Capture the cell that displays the provided text and extract its (x, y) central coordinate. 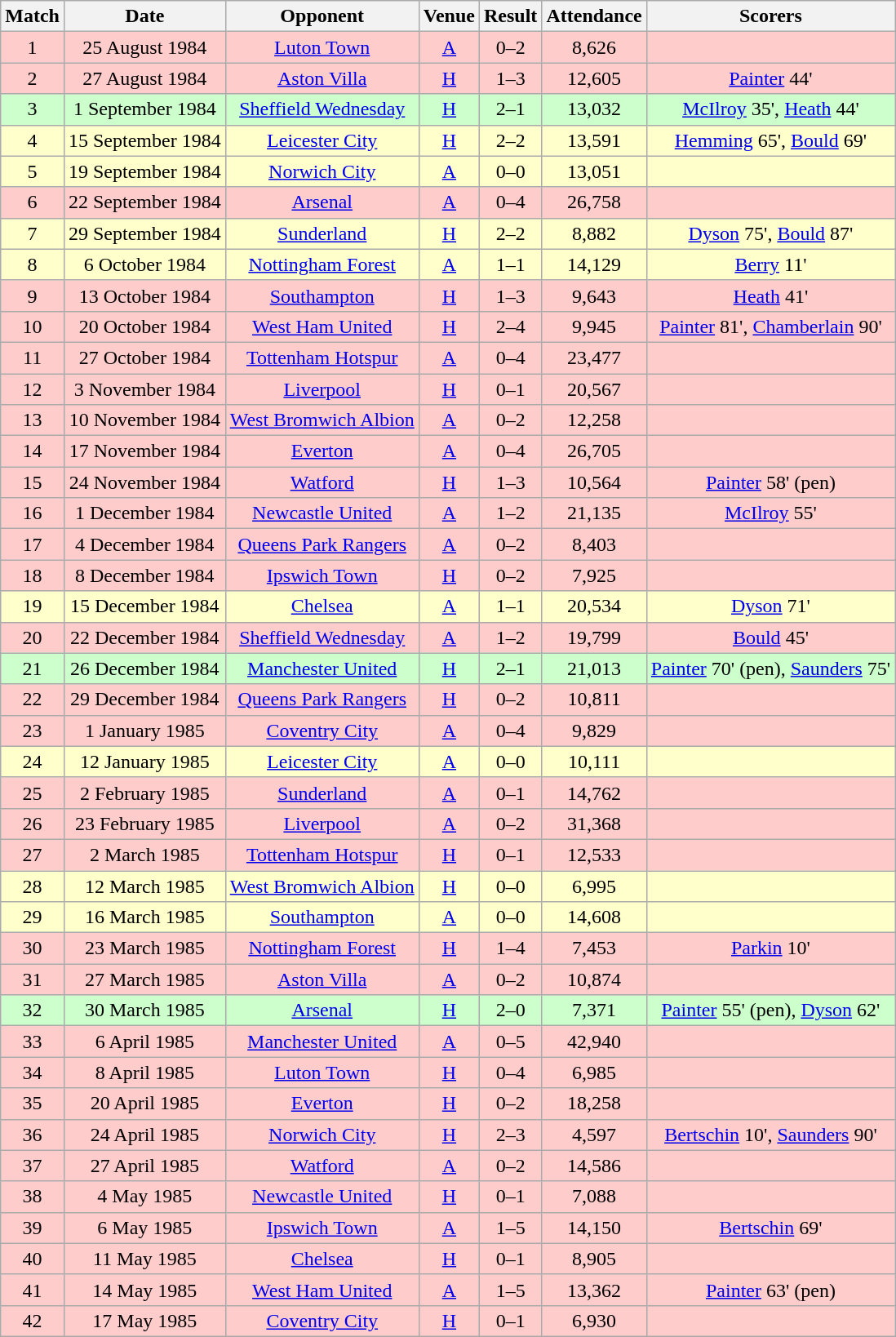
29 September 1984 (144, 233)
22 December 1984 (144, 637)
4,597 (594, 1135)
Parkin 10' (770, 948)
13,051 (594, 171)
Attendance (594, 16)
38 (33, 1197)
20 (33, 637)
27 August 1984 (144, 78)
Painter 58' (pen) (770, 482)
29 (33, 917)
6,930 (594, 1321)
26 December 1984 (144, 668)
10,111 (594, 762)
8 (33, 264)
6 April 1985 (144, 1042)
3 November 1984 (144, 389)
15 September 1984 (144, 140)
12 (33, 389)
7,453 (594, 948)
17 (33, 544)
10 (33, 326)
20,567 (594, 389)
6 May 1985 (144, 1228)
1 January 1985 (144, 731)
2 February 1985 (144, 793)
6,995 (594, 886)
27 March 1985 (144, 979)
10,564 (594, 482)
Bertschin 10', Saunders 90' (770, 1135)
15 (33, 482)
36 (33, 1135)
11 (33, 358)
27 October 1984 (144, 358)
14,608 (594, 917)
2 (33, 78)
2–0 (510, 1011)
8,626 (594, 47)
Match (33, 16)
Scorers (770, 16)
Dyson 71' (770, 606)
19 September 1984 (144, 171)
Hemming 65', Bould 69' (770, 140)
12,533 (594, 855)
16 (33, 513)
42 (33, 1321)
8 December 1984 (144, 575)
35 (33, 1104)
2 March 1985 (144, 855)
29 December 1984 (144, 700)
22 (33, 700)
13,591 (594, 140)
12 March 1985 (144, 886)
30 March 1985 (144, 1011)
40 (33, 1259)
12,605 (594, 78)
17 May 1985 (144, 1321)
31,368 (594, 824)
21,135 (594, 513)
10 November 1984 (144, 420)
32 (33, 1011)
Painter 55' (pen), Dyson 62' (770, 1011)
6,985 (594, 1073)
15 December 1984 (144, 606)
12 January 1985 (144, 762)
Opponent (322, 16)
20 October 1984 (144, 326)
7 (33, 233)
Venue (449, 16)
Painter 70' (pen), Saunders 75' (770, 668)
0–5 (510, 1042)
20,534 (594, 606)
McIlroy 35', Heath 44' (770, 109)
2–3 (510, 1135)
31 (33, 979)
9,945 (594, 326)
Painter 63' (pen) (770, 1290)
21,013 (594, 668)
24 April 1985 (144, 1135)
Bould 45' (770, 637)
16 March 1985 (144, 917)
11 May 1985 (144, 1259)
4 December 1984 (144, 544)
1 September 1984 (144, 109)
8 April 1985 (144, 1073)
37 (33, 1166)
30 (33, 948)
Painter 81', Chamberlain 90' (770, 326)
14,129 (594, 264)
9,643 (594, 295)
24 November 1984 (144, 482)
21 (33, 668)
Result (510, 16)
9,829 (594, 731)
6 October 1984 (144, 264)
18 (33, 575)
26 (33, 824)
Painter 44' (770, 78)
26,705 (594, 451)
22 September 1984 (144, 202)
23 March 1985 (144, 948)
23 February 1985 (144, 824)
25 (33, 793)
27 April 1985 (144, 1166)
19 (33, 606)
24 (33, 762)
7,088 (594, 1197)
13,032 (594, 109)
Dyson 75', Bould 87' (770, 233)
5 (33, 171)
1 (33, 47)
1 December 1984 (144, 513)
20 April 1985 (144, 1104)
9 (33, 295)
27 (33, 855)
18,258 (594, 1104)
14,762 (594, 793)
Date (144, 16)
13,362 (594, 1290)
17 November 1984 (144, 451)
Berry 11' (770, 264)
23,477 (594, 358)
13 October 1984 (144, 295)
10,811 (594, 700)
7,925 (594, 575)
4 (33, 140)
14 (33, 451)
8,905 (594, 1259)
26,758 (594, 202)
41 (33, 1290)
28 (33, 886)
7,371 (594, 1011)
42,940 (594, 1042)
25 August 1984 (144, 47)
14 May 1985 (144, 1290)
8,882 (594, 233)
6 (33, 202)
1–4 (510, 948)
Heath 41' (770, 295)
10,874 (594, 979)
McIlroy 55' (770, 513)
14,586 (594, 1166)
23 (33, 731)
3 (33, 109)
14,150 (594, 1228)
Bertschin 69' (770, 1228)
34 (33, 1073)
4 May 1985 (144, 1197)
2–4 (510, 326)
13 (33, 420)
39 (33, 1228)
33 (33, 1042)
19,799 (594, 637)
12,258 (594, 420)
8,403 (594, 544)
